Search for the cell housing the specified text and yield its [x, y] center coordinate. 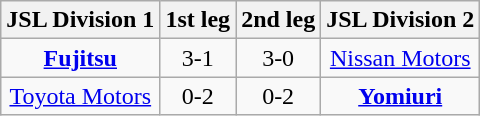
JSL Division 2 [400, 20]
Yomiuri [400, 96]
Toyota Motors [80, 96]
2nd leg [278, 20]
JSL Division 1 [80, 20]
Fujitsu [80, 58]
Nissan Motors [400, 58]
3-1 [198, 58]
1st leg [198, 20]
3-0 [278, 58]
